Return [x, y] of the center of cell containing provided text 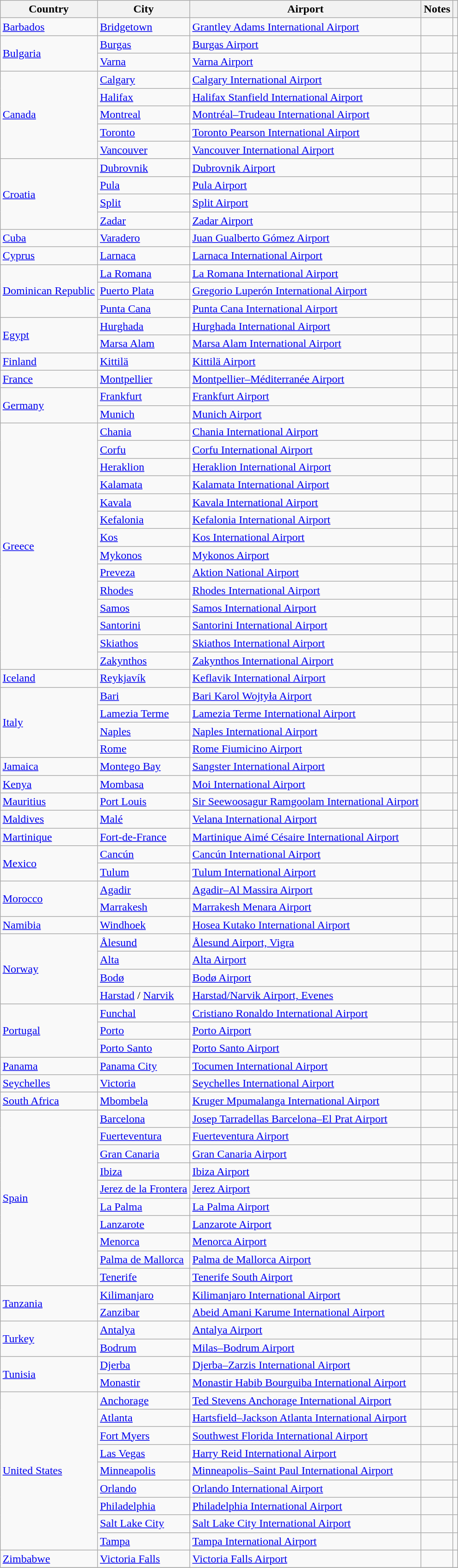
Ibiza [143, 1171]
Jerez de la Frontera [143, 1189]
Bari Karol Wojtyła Airport [305, 696]
Montpellier [143, 379]
Menorca Airport [305, 1242]
Lanzarote Airport [305, 1224]
Montego Bay [143, 766]
Rhodes [143, 590]
Heraklion [143, 467]
Antalya Airport [305, 1330]
Velana International Airport [305, 819]
Chania [143, 432]
Harstad/Narvik Airport, Evenes [305, 995]
Spain [49, 1198]
Bodø Airport [305, 978]
Jamaica [49, 766]
Larnaca International Airport [305, 256]
La Palma [143, 1207]
Josep Tarradellas Barcelona–El Prat Airport [305, 1119]
Victoria Falls [143, 1559]
Kalamata [143, 484]
Panama [49, 1066]
Bulgaria [49, 53]
Split Airport [305, 203]
Samos International Airport [305, 608]
Philadelphia [143, 1506]
Sir Seewoosagur Ramgoolam International Airport [305, 802]
Lamezia Terme International Airport [305, 713]
Hartsfield–Jackson Atlanta International Airport [305, 1418]
Preveza [143, 573]
Zadar [143, 221]
Mykonos [143, 555]
Marrakesh Menara Airport [305, 907]
Naples [143, 731]
Tanzania [49, 1303]
Dominican Republic [49, 291]
Ibiza Airport [305, 1171]
Frankfurt Airport [305, 397]
Naples International Airport [305, 731]
Norway [49, 969]
Kittilä [143, 361]
Porto [143, 1030]
Agadir–Al Massira Airport [305, 890]
Tunisia [49, 1374]
Tocumen International Airport [305, 1066]
Kefalonia International Airport [305, 520]
Tampa [143, 1541]
Ålesund Airport, Vigra [305, 942]
Kilimanjaro International Airport [305, 1295]
Gran Canaria Airport [305, 1154]
Punta Cana [143, 309]
Croatia [49, 194]
Kittilä Airport [305, 361]
Panama City [143, 1066]
Santorini International Airport [305, 626]
Abeid Amani Karume International Airport [305, 1312]
Fort Myers [143, 1436]
Larnaca [143, 256]
Windhoek [143, 925]
City [143, 9]
Pula [143, 185]
Heraklion International Airport [305, 467]
Airport [305, 9]
Antalya [143, 1330]
Kilimanjaro [143, 1295]
Calgary International Airport [305, 80]
Maldives [49, 819]
Cristiano Ronaldo International Airport [305, 1013]
Zimbabwe [49, 1559]
Cyprus [49, 256]
Porto Santo [143, 1048]
Montreal [143, 115]
Palma de Mallorca Airport [305, 1259]
Las Vegas [143, 1453]
Agadir [143, 890]
Mexico [49, 863]
Punta Cana International Airport [305, 309]
Rome Fiumicino Airport [305, 749]
Toronto Pearson International Airport [305, 132]
Port Louis [143, 802]
Martinique Aimé Césaire International Airport [305, 837]
Bodø [143, 978]
Porto Santo Airport [305, 1048]
Hosea Kutako International Airport [305, 925]
Zadar Airport [305, 221]
La Romana [143, 273]
Victoria Falls Airport [305, 1559]
Calgary [143, 80]
Keflavik International Airport [305, 678]
Egypt [49, 335]
Salt Lake City [143, 1524]
Finland [49, 361]
Vancouver [143, 150]
Alta [143, 960]
Vancouver International Airport [305, 150]
Juan Gualberto Gómez Airport [305, 238]
Ted Stevens Anchorage International Airport [305, 1401]
Canada [49, 115]
Kalamata International Airport [305, 484]
Fuerteventura [143, 1136]
Seychelles International Airport [305, 1084]
Greece [49, 546]
Martinique [49, 837]
Kavala [143, 502]
Philadelphia International Airport [305, 1506]
Halifax Stanfield International Airport [305, 97]
Monastir Habib Bourguiba International Airport [305, 1383]
Atlanta [143, 1418]
Notes [437, 9]
Lamezia Terme [143, 713]
Corfu International Airport [305, 449]
Corfu [143, 449]
Zakynthos [143, 661]
Portugal [49, 1030]
Rhodes International Airport [305, 590]
Varadero [143, 238]
Morocco [49, 899]
Montpellier–Méditerranée Airport [305, 379]
Palma de Mallorca [143, 1259]
Orlando [143, 1488]
Zanzibar [143, 1312]
Ålesund [143, 942]
Grantley Adams International Airport [305, 27]
Harry Reid International Airport [305, 1453]
Monastir [143, 1383]
Sangster International Airport [305, 766]
Malé [143, 819]
Orlando International Airport [305, 1488]
Cancún [143, 855]
Hurghada International Airport [305, 326]
Salt Lake City International Airport [305, 1524]
Toronto [143, 132]
Burgas Airport [305, 44]
Mauritius [49, 802]
Barcelona [143, 1119]
Anchorage [143, 1401]
Munich [143, 414]
Tulum [143, 872]
Minneapolis [143, 1471]
Mombasa [143, 784]
Milas–Bodrum Airport [305, 1348]
Iceland [49, 678]
Alta Airport [305, 960]
Chania International Airport [305, 432]
Montréal–Trudeau International Airport [305, 115]
Kruger Mpumalanga International Airport [305, 1101]
Varna Airport [305, 62]
Cancún International Airport [305, 855]
Porto Airport [305, 1030]
Victoria [143, 1084]
Aktion National Airport [305, 573]
Burgas [143, 44]
Gran Canaria [143, 1154]
Munich Airport [305, 414]
Marsa Alam International Airport [305, 344]
Samos [143, 608]
South Africa [49, 1101]
Kefalonia [143, 520]
Fort-de-France [143, 837]
Tenerife [143, 1277]
Tenerife South Airport [305, 1277]
Kavala International Airport [305, 502]
Hurghada [143, 326]
Jerez Airport [305, 1189]
Kenya [49, 784]
United States [49, 1471]
Skiathos [143, 643]
Tulum International Airport [305, 872]
France [49, 379]
Southwest Florida International Airport [305, 1436]
Puerto Plata [143, 291]
Minneapolis–Saint Paul International Airport [305, 1471]
Zakynthos International Airport [305, 661]
Dubrovnik Airport [305, 167]
Seychelles [49, 1084]
La Palma Airport [305, 1207]
Menorca [143, 1242]
Harstad / Narvik [143, 995]
Bridgetown [143, 27]
Bodrum [143, 1348]
Lanzarote [143, 1224]
Reykjavík [143, 678]
Kos [143, 538]
Rome [143, 749]
Marrakesh [143, 907]
Germany [49, 405]
Funchal [143, 1013]
Bari [143, 696]
Mbombela [143, 1101]
Fuerteventura Airport [305, 1136]
Djerba [143, 1365]
Namibia [49, 925]
Barbados [49, 27]
Country [49, 9]
La Romana International Airport [305, 273]
Marsa Alam [143, 344]
Djerba–Zarzis International Airport [305, 1365]
Kos International Airport [305, 538]
Turkey [49, 1339]
Varna [143, 62]
Frankfurt [143, 397]
Moi International Airport [305, 784]
Mykonos Airport [305, 555]
Tampa International Airport [305, 1541]
Split [143, 203]
Pula Airport [305, 185]
Italy [49, 722]
Dubrovnik [143, 167]
Skiathos International Airport [305, 643]
Cuba [49, 238]
Santorini [143, 626]
Gregorio Luperón International Airport [305, 291]
Halifax [143, 97]
